Extract the [x, y] coordinate from the center of the cell holding the provided text.  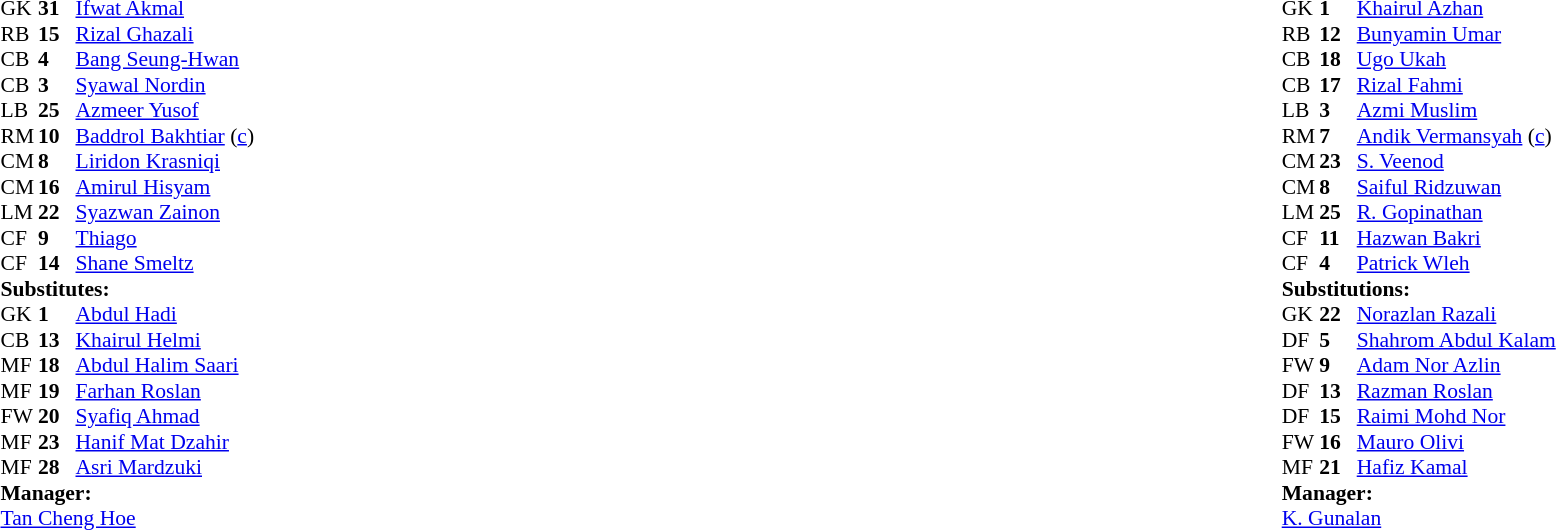
1 [57, 315]
Mauro Olivi [1456, 442]
S. Veenod [1456, 161]
Hanif Mat Dzahir [166, 442]
17 [1338, 85]
10 [57, 136]
Substitutes: [127, 289]
Rizal Fahmi [1456, 85]
Hazwan Bakri [1456, 238]
Substitutions: [1419, 289]
Bang Seung-Hwan [166, 59]
Azmeer Yusof [166, 111]
Baddrol Bakhtiar (c) [166, 136]
11 [1338, 238]
Liridon Krasniqi [166, 161]
7 [1338, 136]
Ugo Ukah [1456, 59]
Razman Roslan [1456, 391]
Amirul Hisyam [166, 187]
Abdul Hadi [166, 315]
Hafiz Kamal [1456, 467]
Khairul Helmi [166, 340]
Saiful Ridzuwan [1456, 187]
Thiago [166, 238]
20 [57, 417]
Raimi Mohd Nor [1456, 417]
21 [1338, 467]
14 [57, 263]
Farhan Roslan [166, 391]
Asri Mardzuki [166, 467]
5 [1338, 340]
Shahrom Abdul Kalam [1456, 340]
Shane Smeltz [166, 263]
Syafiq Ahmad [166, 417]
Adam Nor Azlin [1456, 365]
19 [57, 391]
Abdul Halim Saari [166, 365]
Bunyamin Umar [1456, 34]
28 [57, 467]
12 [1338, 34]
Norazlan Razali [1456, 315]
R. Gopinathan [1456, 213]
Rizal Ghazali [166, 34]
Syazwan Zainon [166, 213]
Azmi Muslim [1456, 111]
Syawal Nordin [166, 85]
Patrick Wleh [1456, 263]
Andik Vermansyah (c) [1456, 136]
